Pinpoint the cell where the given text exists, returning its [X, Y] midpoint coordinate. 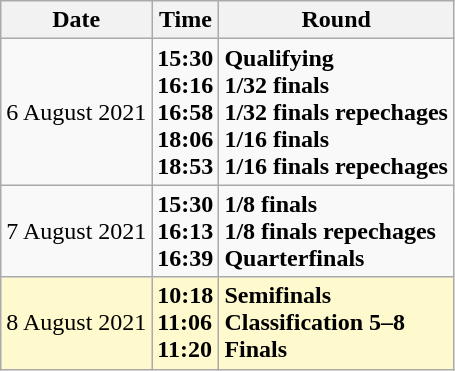
15:3016:1616:5818:0618:53 [186, 112]
Round [336, 20]
6 August 2021 [76, 112]
15:3016:1316:39 [186, 231]
Time [186, 20]
1/8 finals1/8 finals repechagesQuarterfinals [336, 231]
8 August 2021 [76, 323]
7 August 2021 [76, 231]
Qualifying1/32 finals1/32 finals repechages1/16 finals1/16 finals repechages [336, 112]
SemifinalsClassification 5–8Finals [336, 323]
Date [76, 20]
10:1811:0611:20 [186, 323]
